Return the (X, Y) coordinate for the center point of the cell that contains the specified text.  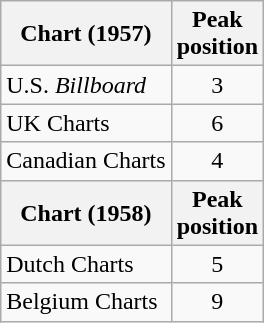
4 (217, 161)
3 (217, 85)
Dutch Charts (86, 264)
UK Charts (86, 123)
Chart (1957) (86, 34)
9 (217, 302)
Chart (1958) (86, 212)
Canadian Charts (86, 161)
Belgium Charts (86, 302)
5 (217, 264)
U.S. Billboard (86, 85)
6 (217, 123)
